Scan for the cell matching the given text and deliver its [x, y] coordinate at center. 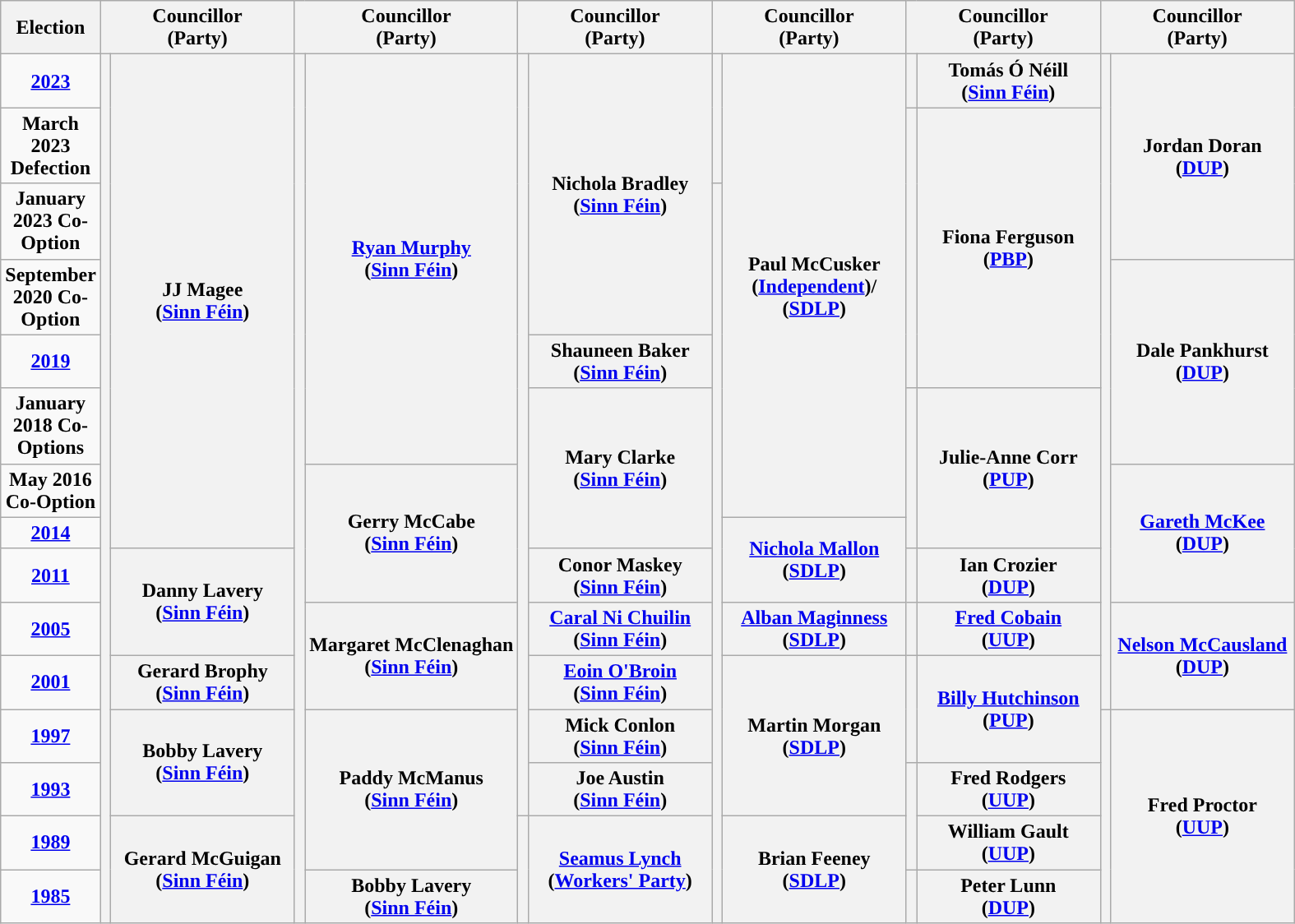
January 2018 Co-Options [51, 426]
Nelson McCausland (DUP) [1203, 655]
Tomás Ó Néill (Sinn Féin) [1009, 81]
2011 [51, 575]
May 2016 Co-Option [51, 490]
September 2020 Co-Option [51, 297]
1997 [51, 735]
Alban Maginness (SDLP) [815, 628]
Dale Pankhurst (DUP) [1203, 362]
Gerard McGuigan (Sinn Féin) [203, 870]
2014 [51, 533]
Nichola Bradley (Sinn Féin) [620, 194]
Julie-Anne Corr (PUP) [1009, 469]
2001 [51, 682]
March 2023 Defection [51, 146]
Paul McCusker (Independent)/ (SDLP) [815, 286]
January 2023 Co-Option [51, 221]
Election [51, 28]
Fred Proctor (UUP) [1203, 815]
Margaret McClenaghan (Sinn Féin) [411, 655]
Joe Austin (Sinn Féin) [620, 789]
Brian Feeney (SDLP) [815, 870]
Gareth McKee (DUP) [1203, 533]
Gerry McCabe (Sinn Féin) [411, 533]
JJ Magee (Sinn Féin) [203, 302]
Paddy McManus (Sinn Féin) [411, 789]
Ryan Murphy (Sinn Féin) [411, 259]
2019 [51, 362]
Seamus Lynch (Workers' Party) [620, 870]
Martin Morgan (SDLP) [815, 735]
Nichola Mallon (SDLP) [815, 559]
Fred Cobain (UUP) [1009, 628]
Shauneen Baker (Sinn Féin) [620, 362]
Gerard Brophy (Sinn Féin) [203, 682]
1993 [51, 789]
William Gault (UUP) [1009, 843]
Caral Ni Chuilin (Sinn Féin) [620, 628]
2023 [51, 81]
2005 [51, 628]
Mary Clarke (Sinn Féin) [620, 469]
Peter Lunn (DUP) [1009, 896]
Danny Lavery (Sinn Féin) [203, 602]
Conor Maskey (Sinn Féin) [620, 575]
Fiona Ferguson (PBP) [1009, 248]
1985 [51, 896]
Eoin O'Broin (Sinn Féin) [620, 682]
1989 [51, 843]
Billy Hutchinson (PUP) [1009, 709]
Fred Rodgers (UUP) [1009, 789]
Mick Conlon (Sinn Féin) [620, 735]
Ian Crozier (DUP) [1009, 575]
Jordan Doran (DUP) [1203, 156]
